Search for the cell housing the specified text and yield its [X, Y] center coordinate. 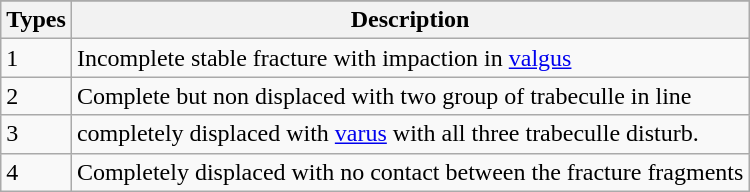
completely displaced with varus with all three trabeculle disturb. [410, 134]
2 [36, 96]
1 [36, 58]
Description [410, 20]
Incomplete stable fracture with impaction in valgus [410, 58]
4 [36, 172]
Completely displaced with no contact between the fracture fragments [410, 172]
Complete but non displaced with two group of trabeculle in line [410, 96]
3 [36, 134]
Types [36, 20]
